Detect which cell encompasses the target text, then output its (X, Y) center coordinate. 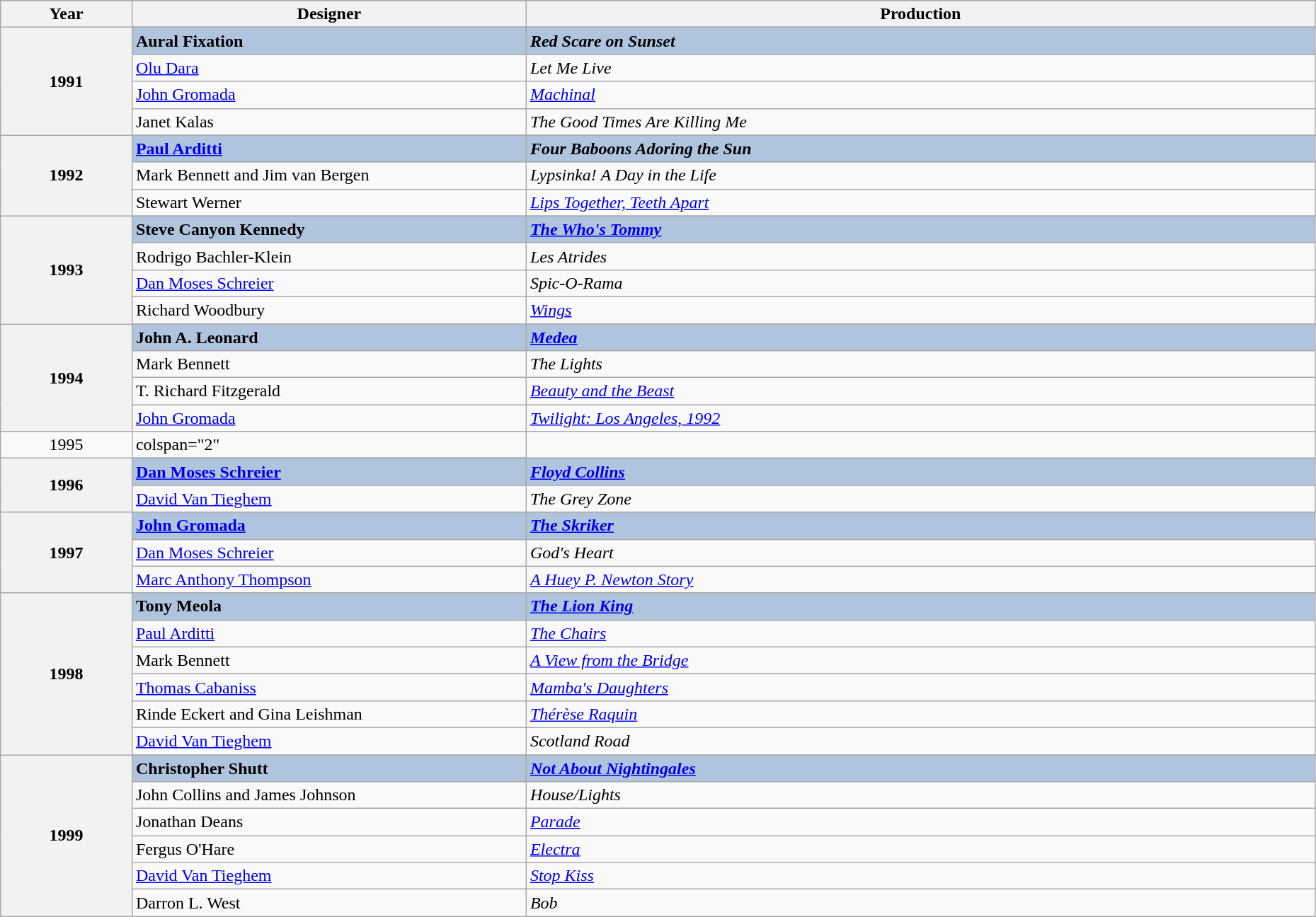
Not About Nightingales (920, 768)
Darron L. West (328, 903)
Designer (328, 14)
Christopher Shutt (328, 768)
The Chairs (920, 633)
Machinal (920, 95)
Steve Canyon Kennedy (328, 229)
1996 (67, 485)
The Lights (920, 364)
Tony Meola (328, 606)
Thomas Cabaniss (328, 687)
Olu Dara (328, 68)
The Grey Zone (920, 499)
colspan="2" (328, 445)
Bob (920, 903)
Production (920, 14)
Lypsinka! A Day in the Life (920, 175)
1995 (67, 445)
1998 (67, 674)
Aural Fixation (328, 41)
Mamba's Daughters (920, 687)
Beauty and the Beast (920, 391)
Red Scare on Sunset (920, 41)
The Lion King (920, 606)
Marc Anthony Thompson (328, 579)
Fergus O'Hare (328, 849)
Les Atrides (920, 256)
Year (67, 14)
Rinde Eckert and Gina Leishman (328, 714)
Four Baboons Adoring the Sun (920, 149)
Wings (920, 310)
T. Richard Fitzgerald (328, 391)
House/Lights (920, 795)
1997 (67, 553)
1994 (67, 378)
Stop Kiss (920, 876)
A Huey P. Newton Story (920, 579)
The Who's Tommy (920, 229)
Parade (920, 822)
1999 (67, 835)
Lips Together, Teeth Apart (920, 202)
Rodrigo Bachler-Klein (328, 256)
Medea (920, 338)
The Skriker (920, 526)
Mark Bennett and Jim van Bergen (328, 175)
1991 (67, 81)
Let Me Live (920, 68)
A View from the Bridge (920, 660)
Electra (920, 849)
John A. Leonard (328, 338)
God's Heart (920, 553)
Scotland Road (920, 741)
Floyd Collins (920, 472)
Janet Kalas (328, 122)
Stewart Werner (328, 202)
John Collins and James Johnson (328, 795)
Jonathan Deans (328, 822)
Thérèse Raquin (920, 714)
1992 (67, 175)
Spic-O-Rama (920, 283)
The Good Times Are Killing Me (920, 122)
Richard Woodbury (328, 310)
1993 (67, 270)
Twilight: Los Angeles, 1992 (920, 418)
